Return the (X, Y) coordinate for the center point of the cell that contains the specified text.  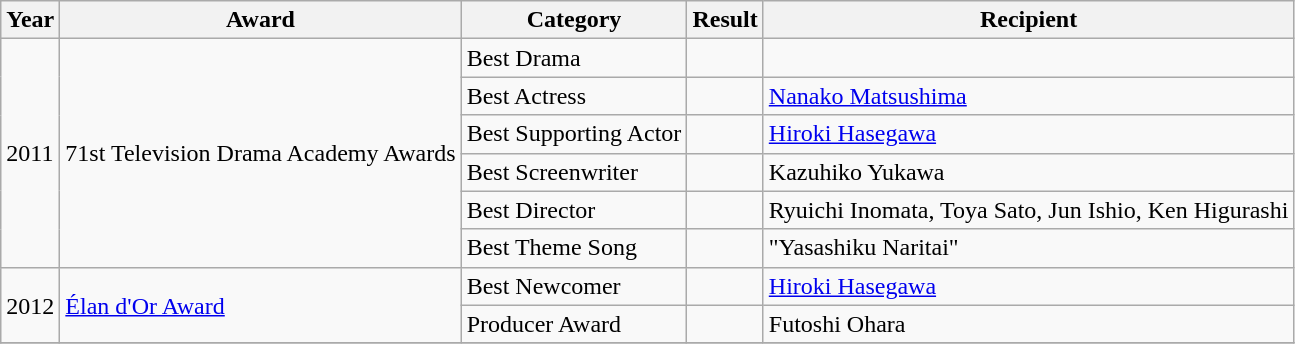
Award (260, 20)
Producer Award (574, 324)
2012 (30, 305)
Élan d'Or Award (260, 305)
Recipient (1028, 20)
Nanako Matsushima (1028, 96)
Futoshi Ohara (1028, 324)
"Yasashiku Naritai" (1028, 248)
Best Newcomer (574, 286)
Best Screenwriter (574, 172)
Best Supporting Actor (574, 134)
Best Theme Song (574, 248)
71st Television Drama Academy Awards (260, 153)
Best Actress (574, 96)
Year (30, 20)
Ryuichi Inomata, Toya Sato, Jun Ishio, Ken Higurashi (1028, 210)
Result (725, 20)
Category (574, 20)
Best Drama (574, 58)
Best Director (574, 210)
Kazuhiko Yukawa (1028, 172)
2011 (30, 153)
